Find where the given text appears and provide that cell's center as (X, Y) coordinate. 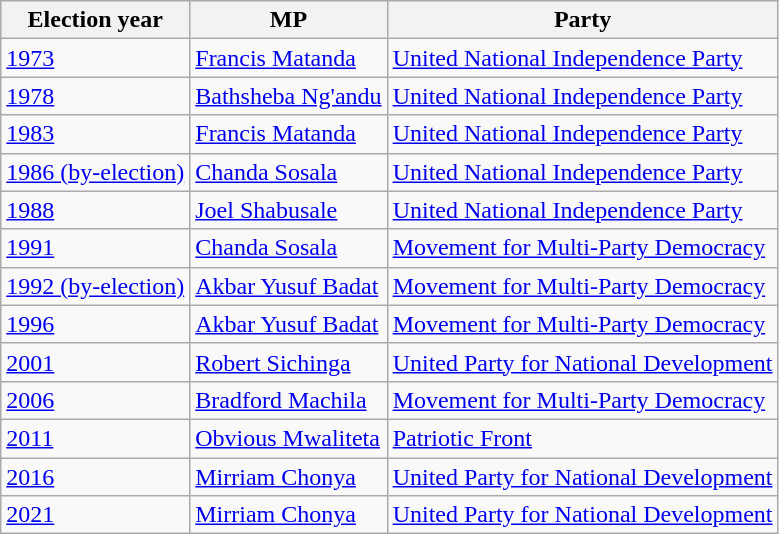
Party (582, 20)
MP (288, 20)
1978 (96, 96)
1992 (by-election) (96, 286)
1986 (by-election) (96, 172)
1983 (96, 134)
Robert Sichinga (288, 362)
2016 (96, 477)
Bradford Machila (288, 400)
1991 (96, 248)
2011 (96, 438)
Election year (96, 20)
1988 (96, 210)
2001 (96, 362)
Bathsheba Ng'andu (288, 96)
Joel Shabusale (288, 210)
2006 (96, 400)
Obvious Mwaliteta (288, 438)
Patriotic Front (582, 438)
2021 (96, 515)
1996 (96, 324)
1973 (96, 58)
